Detect which cell encompasses the target text, then output its [X, Y] center coordinate. 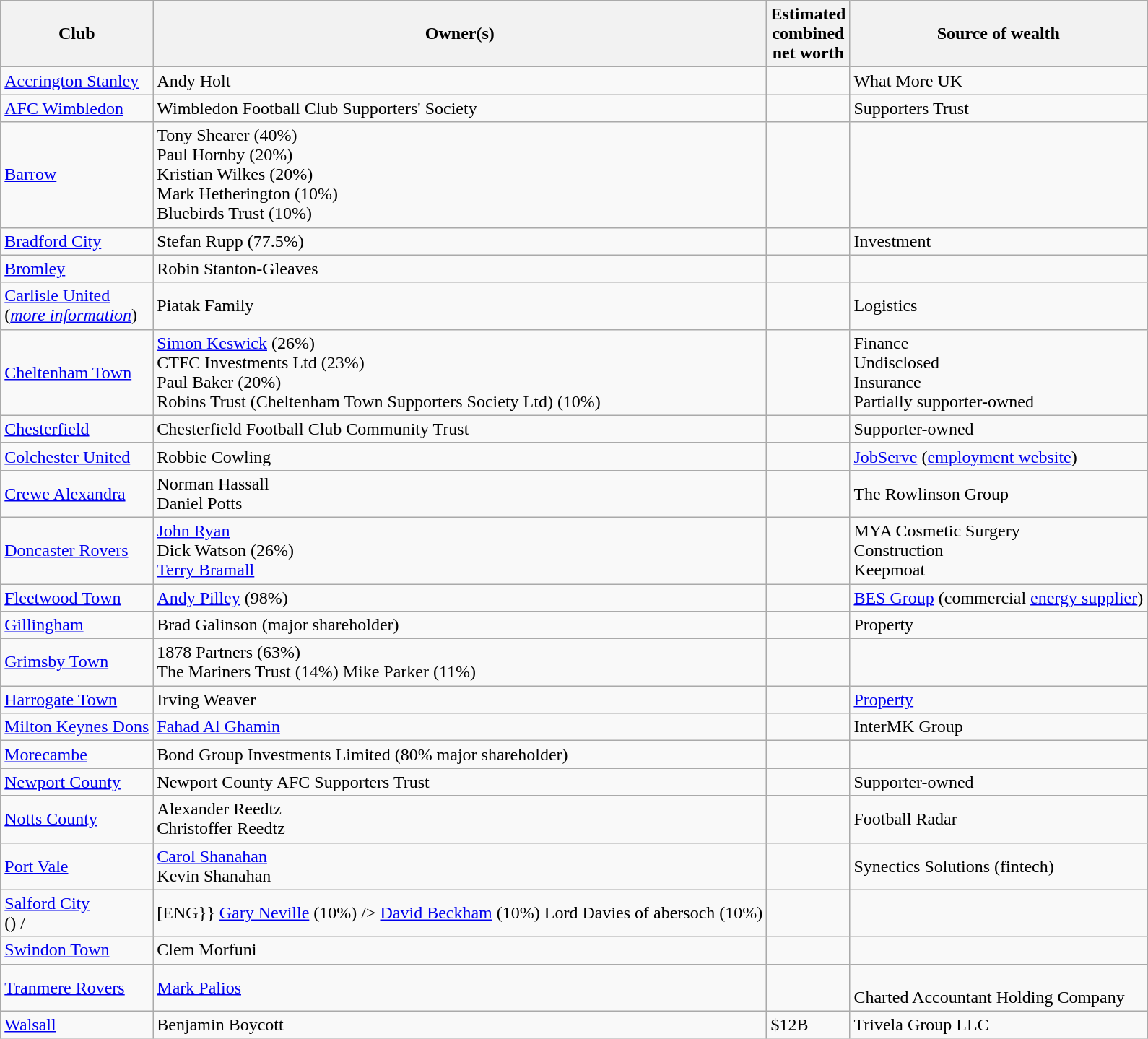
Fahad Al Ghamin [460, 727]
Gillingham [77, 625]
Carlisle United(more information) [77, 306]
Cheltenham Town [77, 373]
Newport County AFC Supporters Trust [460, 782]
Bradford City [77, 241]
Logistics [999, 306]
Trivela Group LLC [999, 1025]
Doncaster Rovers [77, 550]
Bond Group Investments Limited (80% major shareholder) [460, 755]
JobServe (employment website) [999, 456]
Supporters Trust [999, 108]
Fleetwood Town [77, 597]
Club [77, 34]
BES Group (commercial energy supplier) [999, 597]
Source of wealth [999, 34]
Robbie Cowling [460, 456]
Grimsby Town [77, 663]
The Rowlinson Group [999, 494]
Accrington Stanley [77, 81]
AFC Wimbledon [77, 108]
Clem Morfuni [460, 950]
Stefan Rupp (77.5%) [460, 241]
Walsall [77, 1025]
Chesterfield Football Club Community Trust [460, 429]
Crewe Alexandra [77, 494]
MYA Cosmetic SurgeryConstructionKeepmoat [999, 550]
Synectics Solutions (fintech) [999, 866]
Morecambe [77, 755]
Notts County [77, 819]
Mark Palios [460, 988]
Andy Pilley (98%) [460, 597]
John Ryan Dick Watson (26%) Terry Bramall [460, 550]
Bromley [77, 269]
Harrogate Town [77, 700]
Milton Keynes Dons [77, 727]
Robin Stanton-Gleaves [460, 269]
[ENG}} Gary Neville (10%) /> David Beckham (10%) Lord Davies of abersoch (10%) [460, 913]
Tony Shearer (40%) Paul Hornby (20%) Kristian Wilkes (20%) Mark Hetherington (10%) Bluebirds Trust (10%) [460, 175]
What More UK [999, 81]
Benjamin Boycott [460, 1025]
Alexander Reedtz Christoffer Reedtz [460, 819]
Brad Galinson (major shareholder) [460, 625]
Irving Weaver [460, 700]
Colchester United [77, 456]
Football Radar [999, 819]
Salford City() / [77, 913]
Chesterfield [77, 429]
Norman Hassall Daniel Potts [460, 494]
Simon Keswick (26%) CTFC Investments Ltd (23%) Paul Baker (20%) Robins Trust (Cheltenham Town Supporters Society Ltd) (10%) [460, 373]
Piatak Family [460, 306]
Estimatedcombinednet worth [809, 34]
Swindon Town [77, 950]
Owner(s) [460, 34]
Charted Accountant Holding Company [999, 988]
1878 Partners (63%) The Mariners Trust (14%) Mike Parker (11%) [460, 663]
Tranmere Rovers [77, 988]
Investment [999, 241]
Andy Holt [460, 81]
Barrow [77, 175]
InterMK Group [999, 727]
Newport County [77, 782]
Port Vale [77, 866]
FinanceUndisclosedInsurancePartially supporter-owned [999, 373]
Carol Shanahan Kevin Shanahan [460, 866]
$12B [809, 1025]
Wimbledon Football Club Supporters' Society [460, 108]
